Provide the (x, y) coordinate of the cell's center where the given text is located.  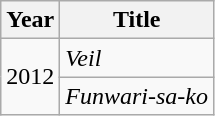
Veil (137, 58)
Title (137, 20)
2012 (30, 77)
Funwari-sa-ko (137, 96)
Year (30, 20)
